Scan for the cell matching the given text and deliver its [X, Y] coordinate at center. 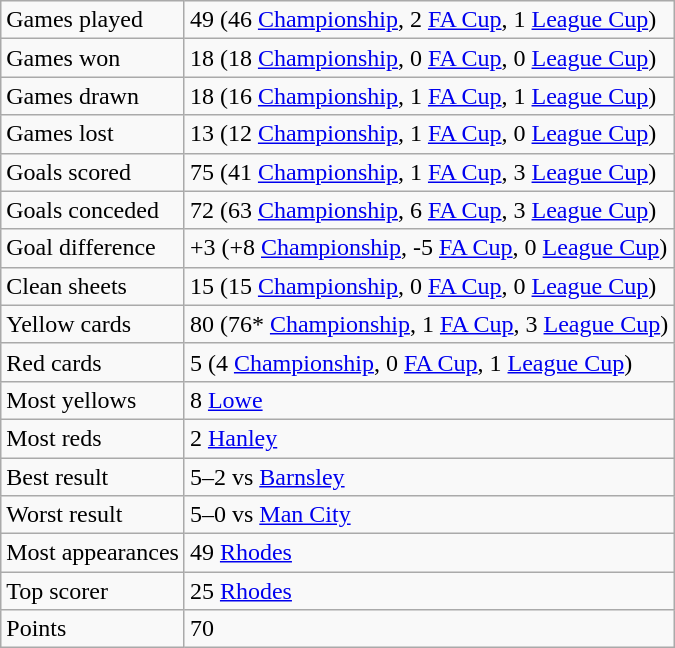
Most yellows [93, 400]
Games won [93, 58]
Goals scored [93, 172]
75 (41 Championship, 1 FA Cup, 3 League Cup) [428, 172]
18 (18 Championship, 0 FA Cup, 0 League Cup) [428, 58]
Most reds [93, 438]
18 (16 Championship, 1 FA Cup, 1 League Cup) [428, 96]
Yellow cards [93, 324]
70 [428, 629]
25 Rhodes [428, 591]
Points [93, 629]
8 Lowe [428, 400]
Goal difference [93, 248]
80 (76* Championship, 1 FA Cup, 3 League Cup) [428, 324]
72 (63 Championship, 6 FA Cup, 3 League Cup) [428, 210]
Games lost [93, 134]
Clean sheets [93, 286]
5 (4 Championship, 0 FA Cup, 1 League Cup) [428, 362]
13 (12 Championship, 1 FA Cup, 0 League Cup) [428, 134]
Best result [93, 477]
5–0 vs Man City [428, 515]
49 (46 Championship, 2 FA Cup, 1 League Cup) [428, 20]
Top scorer [93, 591]
Games played [93, 20]
Worst result [93, 515]
49 Rhodes [428, 553]
Goals conceded [93, 210]
Most appearances [93, 553]
15 (15 Championship, 0 FA Cup, 0 League Cup) [428, 286]
2 Hanley [428, 438]
Red cards [93, 362]
+3 (+8 Championship, -5 FA Cup, 0 League Cup) [428, 248]
Games drawn [93, 96]
5–2 vs Barnsley [428, 477]
